Scan for the cell matching the given text and deliver its (X, Y) coordinate at center. 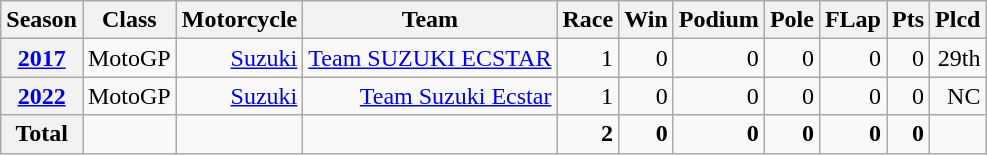
Motorcycle (240, 20)
FLap (852, 20)
Race (588, 20)
2 (588, 134)
Team (430, 20)
29th (958, 58)
2017 (42, 58)
Team Suzuki Ecstar (430, 96)
Team SUZUKI ECSTAR (430, 58)
Plcd (958, 20)
Season (42, 20)
2022 (42, 96)
Pts (908, 20)
Podium (718, 20)
Pole (792, 20)
NC (958, 96)
Class (129, 20)
Win (646, 20)
Total (42, 134)
